For the text-containing cell, return its midpoint in [X, Y] coordinate format. 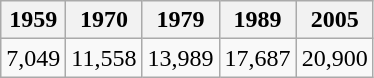
13,989 [180, 58]
17,687 [258, 58]
1979 [180, 20]
20,900 [334, 58]
7,049 [34, 58]
1959 [34, 20]
2005 [334, 20]
1970 [104, 20]
1989 [258, 20]
11,558 [104, 58]
